Locate the cell with the specified text and output its (x, y) center coordinate. 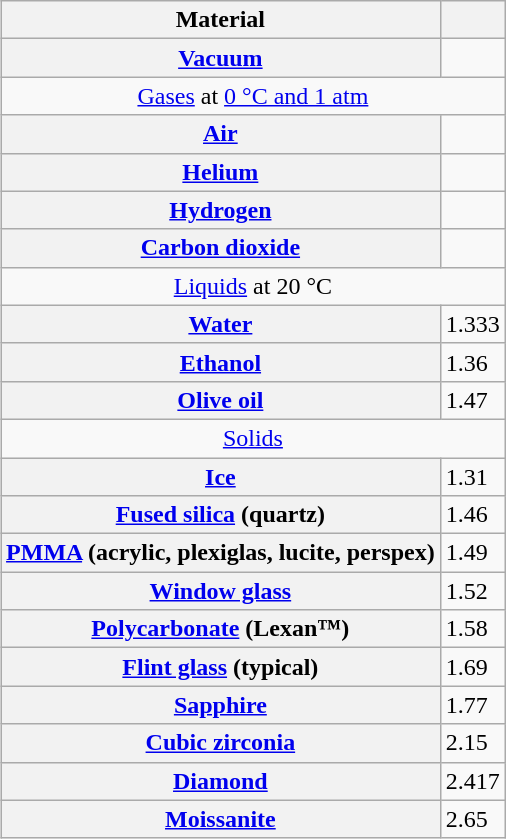
Liquids at 20 °C (254, 286)
Helium (221, 172)
Material (221, 20)
2.15 (472, 743)
1.58 (472, 629)
Vacuum (221, 58)
Moissanite (221, 819)
PMMA (acrylic, plexiglas, lucite, perspex) (221, 553)
1.46 (472, 515)
Water (221, 324)
Hydrogen (221, 210)
Ice (221, 477)
1.31 (472, 477)
Gases at 0 °C and 1 atm (254, 96)
Carbon dioxide (221, 248)
2.65 (472, 819)
Diamond (221, 781)
Polycarbonate (Lexan™) (221, 629)
Air (221, 134)
Fused silica (quartz) (221, 515)
Ethanol (221, 362)
1.47 (472, 400)
Sapphire (221, 705)
1.333 (472, 324)
1.52 (472, 591)
1.77 (472, 705)
Solids (254, 438)
Cubic zirconia (221, 743)
1.36 (472, 362)
2.417 (472, 781)
Window glass (221, 591)
1.49 (472, 553)
Olive oil (221, 400)
Flint glass (typical) (221, 667)
1.69 (472, 667)
